Return the [x, y] coordinate for the center point of the cell that contains the specified text.  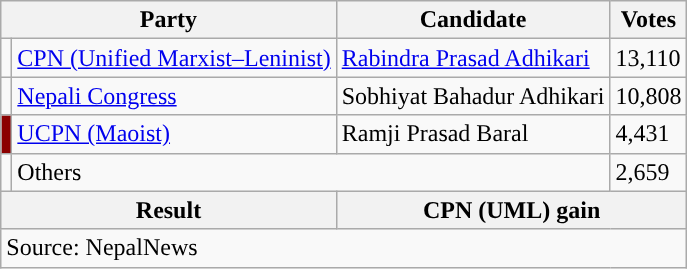
Votes [648, 20]
Result [168, 210]
10,808 [648, 96]
Ramji Prasad Baral [473, 134]
Others [311, 172]
2,659 [648, 172]
UCPN (Maoist) [174, 134]
CPN (Unified Marxist–Leninist) [174, 58]
Source: NepalNews [344, 248]
Party [168, 20]
4,431 [648, 134]
13,110 [648, 58]
Rabindra Prasad Adhikari [473, 58]
Nepali Congress [174, 96]
CPN (UML) gain [512, 210]
Sobhiyat Bahadur Adhikari [473, 96]
Candidate [473, 20]
